Return the (x, y) coordinate for the center point of the cell that contains the specified text.  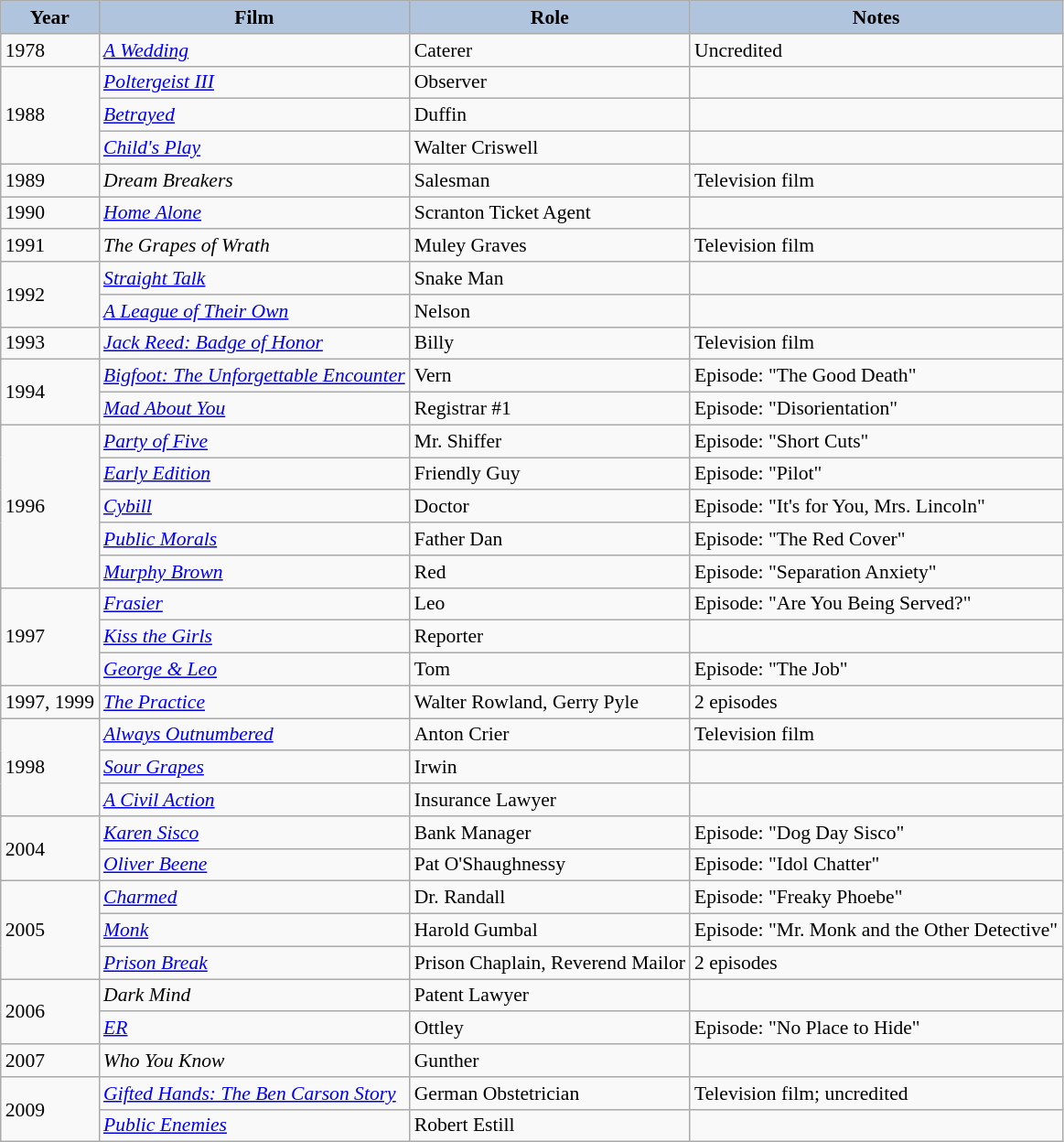
Insurance Lawyer (550, 800)
Gifted Hands: The Ben Carson Story (254, 1094)
Episode: "Disorientation" (876, 409)
Gunther (550, 1061)
A Wedding (254, 50)
Episode: "Separation Anxiety" (876, 572)
Television film; uncredited (876, 1094)
Observer (550, 82)
Episode: "Short Cuts" (876, 441)
Dr. Randall (550, 898)
Episode: "Mr. Monk and the Other Detective" (876, 931)
Child's Play (254, 148)
Scranton Ticket Agent (550, 213)
2004 (49, 849)
The Practice (254, 702)
Friendly Guy (550, 474)
Leo (550, 604)
2006 (49, 1012)
Doctor (550, 507)
1994 (49, 392)
2007 (49, 1061)
Dark Mind (254, 996)
Muley Graves (550, 246)
Vern (550, 376)
1997 (49, 637)
Episode: "The Job" (876, 670)
Nelson (550, 311)
Episode: "The Good Death" (876, 376)
Uncredited (876, 50)
Home Alone (254, 213)
Betrayed (254, 115)
Mad About You (254, 409)
Public Enemies (254, 1126)
1992 (49, 295)
Bank Manager (550, 833)
Charmed (254, 898)
A League of Their Own (254, 311)
Straight Talk (254, 278)
A Civil Action (254, 800)
Robert Estill (550, 1126)
Episode: "The Red Cover" (876, 539)
Anton Crier (550, 735)
Jack Reed: Badge of Honor (254, 343)
Party of Five (254, 441)
Episode: "No Place to Hide" (876, 1029)
1998 (49, 767)
Father Dan (550, 539)
Public Morals (254, 539)
Dream Breakers (254, 180)
Caterer (550, 50)
Irwin (550, 768)
Billy (550, 343)
1993 (49, 343)
Walter Rowland, Gerry Pyle (550, 702)
Role (550, 17)
Film (254, 17)
Prison Break (254, 963)
Karen Sisco (254, 833)
Episode: "It's for You, Mrs. Lincoln" (876, 507)
1990 (49, 213)
Monk (254, 931)
George & Leo (254, 670)
Year (49, 17)
Bigfoot: The Unforgettable Encounter (254, 376)
Reporter (550, 637)
Prison Chaplain, Reverend Mailor (550, 963)
Sour Grapes (254, 768)
1988 (49, 115)
Walter Criswell (550, 148)
1996 (49, 506)
1997, 1999 (49, 702)
Episode: "Freaky Phoebe" (876, 898)
German Obstetrician (550, 1094)
Harold Gumbal (550, 931)
Poltergeist III (254, 82)
Tom (550, 670)
Episode: "Pilot" (876, 474)
Episode: "Dog Day Sisco" (876, 833)
The Grapes of Wrath (254, 246)
Notes (876, 17)
Always Outnumbered (254, 735)
1978 (49, 50)
Pat O'Shaughnessy (550, 865)
Murphy Brown (254, 572)
Cybill (254, 507)
Episode: "Idol Chatter" (876, 865)
1989 (49, 180)
ER (254, 1029)
Patent Lawyer (550, 996)
1991 (49, 246)
2009 (49, 1109)
Frasier (254, 604)
Oliver Beene (254, 865)
Early Edition (254, 474)
Salesman (550, 180)
Ottley (550, 1029)
Episode: "Are You Being Served?" (876, 604)
Who You Know (254, 1061)
Kiss the Girls (254, 637)
Snake Man (550, 278)
Registrar #1 (550, 409)
Red (550, 572)
2005 (49, 930)
Duffin (550, 115)
Mr. Shiffer (550, 441)
